Capture the cell that displays the provided text and extract its [X, Y] central coordinate. 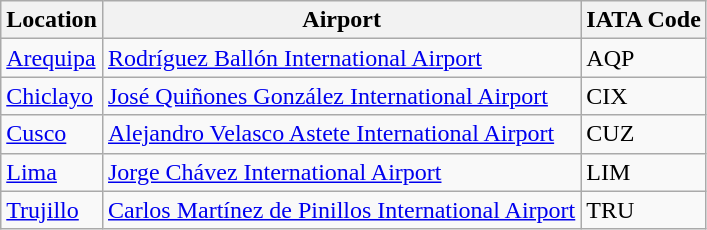
IATA Code [644, 20]
Rodríguez Ballón International Airport [341, 58]
José Quiñones González International Airport [341, 96]
TRU [644, 210]
Trujillo [52, 210]
CIX [644, 96]
Cusco [52, 134]
LIM [644, 172]
Lima [52, 172]
Carlos Martínez de Pinillos International Airport [341, 210]
Chiclayo [52, 96]
Alejandro Velasco Astete International Airport [341, 134]
Location [52, 20]
AQP [644, 58]
Airport [341, 20]
Jorge Chávez International Airport [341, 172]
CUZ [644, 134]
Arequipa [52, 58]
